From the cell containing the given text, extract its center point as [X, Y] coordinate. 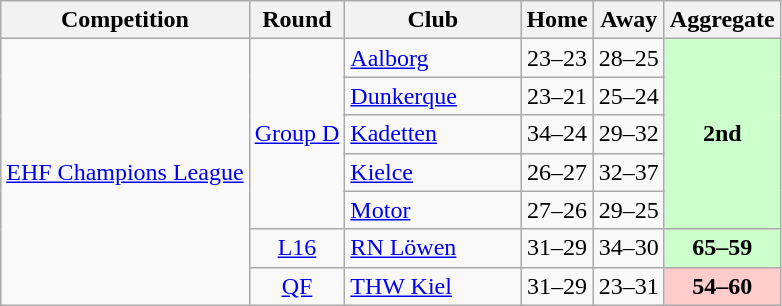
29–25 [628, 210]
23–21 [557, 96]
2nd [722, 134]
Kadetten [433, 134]
34–30 [628, 248]
23–23 [557, 58]
RN Löwen [433, 248]
65–59 [722, 248]
Club [433, 20]
Kielce [433, 172]
Aalborg [433, 58]
L16 [297, 248]
Group D [297, 134]
54–60 [722, 286]
Away [628, 20]
32–37 [628, 172]
28–25 [628, 58]
Home [557, 20]
QF [297, 286]
23–31 [628, 286]
Aggregate [722, 20]
Dunkerque [433, 96]
Competition [125, 20]
Round [297, 20]
25–24 [628, 96]
26–27 [557, 172]
29–32 [628, 134]
Motor [433, 210]
34–24 [557, 134]
27–26 [557, 210]
EHF Champions League [125, 172]
THW Kiel [433, 286]
